From the cell containing the given text, extract its center point as [X, Y] coordinate. 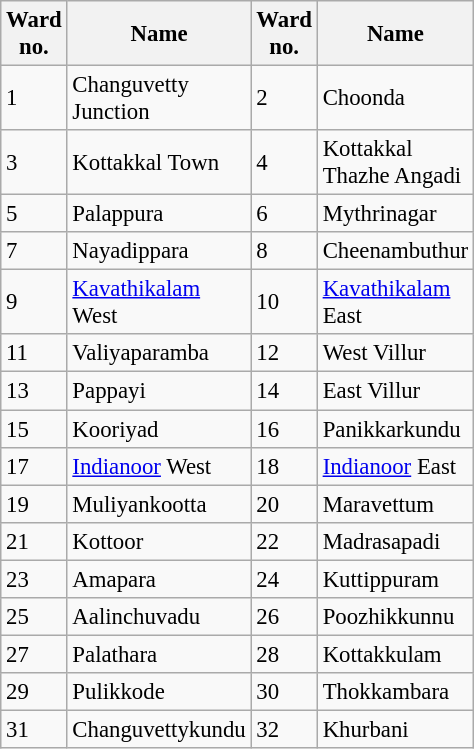
25 [34, 617]
West Villur [395, 353]
Palathara [159, 654]
13 [34, 391]
8 [284, 251]
20 [284, 504]
Amapara [159, 579]
16 [284, 429]
Palappura [159, 214]
Kavathikalam West [159, 302]
Mythrinagar [395, 214]
Kavathikalam East [395, 302]
32 [284, 729]
Madrasapadi [395, 541]
23 [34, 579]
19 [34, 504]
22 [284, 541]
10 [284, 302]
Aalinchuvadu [159, 617]
Cheenambuthur [395, 251]
Thokkambara [395, 692]
17 [34, 466]
14 [284, 391]
Pulikkode [159, 692]
Pappayi [159, 391]
Valiyaparamba [159, 353]
9 [34, 302]
6 [284, 214]
Kuttippuram [395, 579]
Nayadippara [159, 251]
4 [284, 162]
Maravettum [395, 504]
11 [34, 353]
21 [34, 541]
Changuvetty Junction [159, 98]
1 [34, 98]
Muliyankootta [159, 504]
3 [34, 162]
Poozhikkunnu [395, 617]
31 [34, 729]
24 [284, 579]
5 [34, 214]
Kottoor [159, 541]
29 [34, 692]
15 [34, 429]
Indianoor West [159, 466]
7 [34, 251]
East Villur [395, 391]
Panikkarkundu [395, 429]
18 [284, 466]
Kottakkulam [395, 654]
Choonda [395, 98]
Kooriyad [159, 429]
Changuvettykundu [159, 729]
26 [284, 617]
28 [284, 654]
30 [284, 692]
Kottakkal Town [159, 162]
Khurbani [395, 729]
27 [34, 654]
Kottakkal Thazhe Angadi [395, 162]
12 [284, 353]
Indianoor East [395, 466]
2 [284, 98]
